From the cell containing the given text, extract its center point as [X, Y] coordinate. 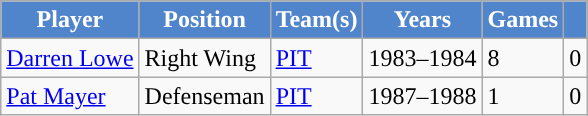
Player [70, 20]
Pat Mayer [70, 96]
1983–1984 [422, 58]
1987–1988 [422, 96]
Right Wing [204, 58]
Defenseman [204, 96]
8 [523, 58]
Team(s) [316, 20]
Games [523, 20]
Darren Lowe [70, 58]
Position [204, 20]
1 [523, 96]
Years [422, 20]
